Identify which cell holds the provided text, then report its [X, Y] central coordinate. 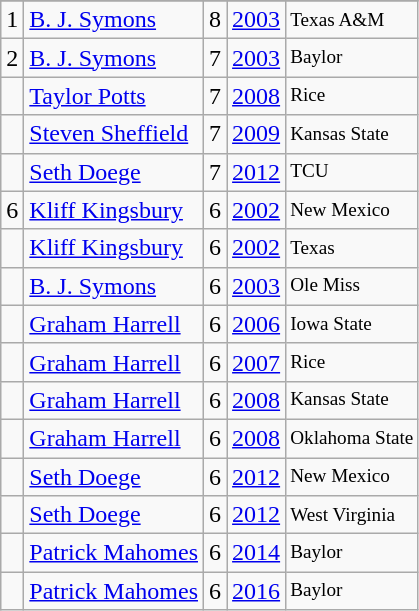
Oklahoma State [352, 438]
2006 [256, 324]
2016 [256, 591]
2009 [256, 134]
8 [216, 20]
Texas [352, 248]
1 [12, 20]
2 [12, 58]
TCU [352, 172]
Steven Sheffield [114, 134]
Taylor Potts [114, 96]
Ole Miss [352, 286]
Texas A&M [352, 20]
West Virginia [352, 515]
2014 [256, 553]
2007 [256, 362]
Iowa State [352, 324]
